Return (X, Y) of the center of cell containing provided text 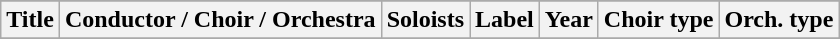
Label (505, 20)
Orch. type (779, 20)
Conductor / Choir / Orchestra (220, 20)
Choir type (658, 20)
Soloists (425, 20)
Title (30, 20)
Year (568, 20)
